Identify which cell holds the provided text, then report its (x, y) central coordinate. 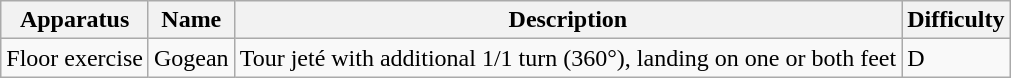
Tour jeté with additional 1/1 turn (360°), landing on one or both feet (568, 58)
Name (191, 20)
Floor exercise (75, 58)
Difficulty (956, 20)
Apparatus (75, 20)
D (956, 58)
Description (568, 20)
Gogean (191, 58)
